From the cell containing the given text, extract its center point as [X, Y] coordinate. 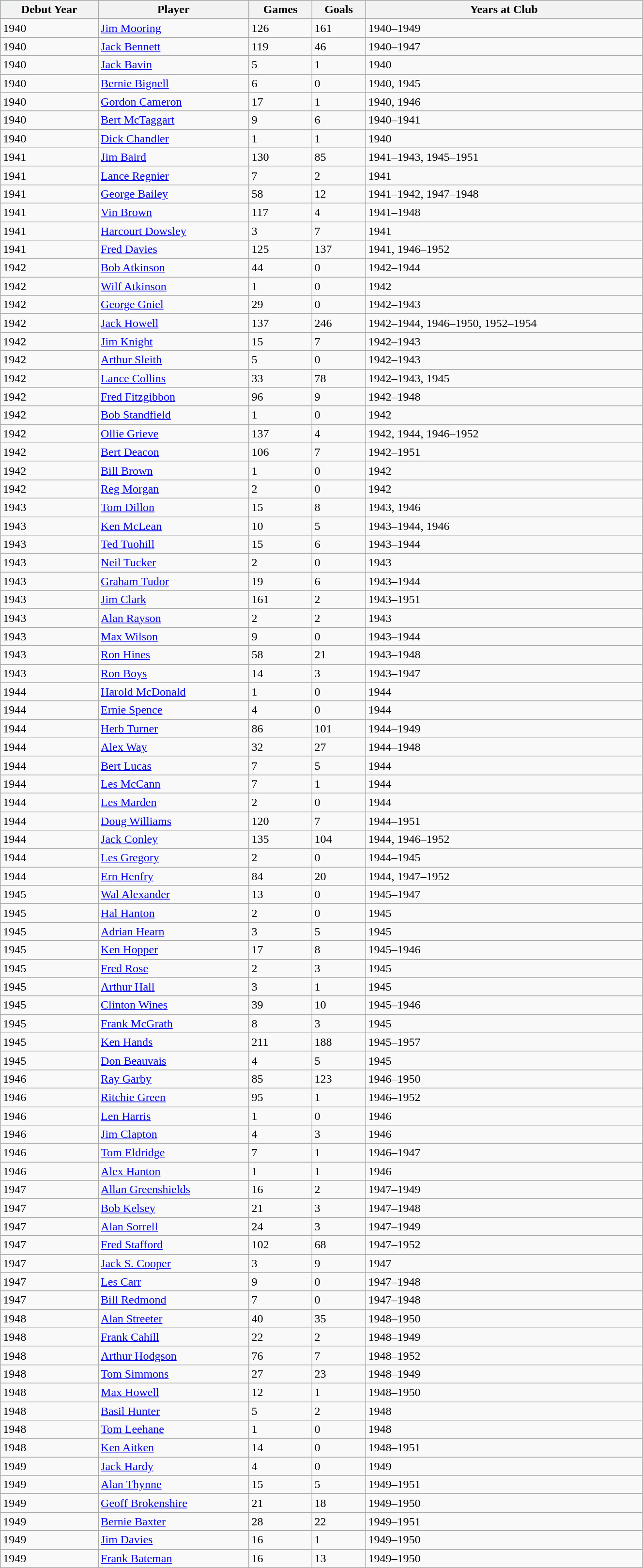
Jack S. Cooper [173, 1263]
28 [280, 1521]
1944–1951 [504, 821]
Years at Club [504, 10]
Max Wilson [173, 637]
68 [339, 1245]
32 [280, 747]
1946–1952 [504, 1097]
Jim Davies [173, 1540]
1948–1951 [504, 1448]
126 [280, 28]
Les McCann [173, 784]
Lance Collins [173, 378]
Goals [339, 10]
Ern Henfry [173, 876]
Frank Bateman [173, 1558]
Jack Howell [173, 323]
Ted Tuohill [173, 544]
1944–1948 [504, 747]
Adrian Hearn [173, 931]
95 [280, 1097]
1941–1948 [504, 212]
Len Harris [173, 1116]
20 [339, 876]
84 [280, 876]
Jim Knight [173, 342]
Wal Alexander [173, 895]
1942–1948 [504, 397]
Harcourt Dowsley [173, 231]
96 [280, 397]
Arthur Sleith [173, 360]
1944, 1946–1952 [504, 839]
George Bailey [173, 194]
Debut Year [49, 10]
39 [280, 1005]
Alex Way [173, 747]
Harold McDonald [173, 692]
Tom Eldridge [173, 1153]
Geoff Brokenshire [173, 1503]
Fred Rose [173, 968]
1942–1951 [504, 452]
102 [280, 1245]
1942–1944, 1946–1950, 1952–1954 [504, 323]
29 [280, 305]
Max Howell [173, 1392]
Games [280, 10]
130 [280, 157]
119 [280, 47]
Bill Brown [173, 470]
1945–1947 [504, 895]
Arthur Hall [173, 987]
246 [339, 323]
Arthur Hodgson [173, 1355]
Don Beauvais [173, 1060]
1946–1950 [504, 1079]
106 [280, 452]
24 [280, 1226]
Neil Tucker [173, 563]
1941, 1946–1952 [504, 249]
1944–1945 [504, 858]
1940, 1945 [504, 83]
125 [280, 249]
1940–1947 [504, 47]
Ron Hines [173, 655]
1943–1944, 1946 [504, 526]
35 [339, 1319]
Bert McTaggart [173, 120]
46 [339, 47]
Dick Chandler [173, 139]
120 [280, 821]
1943–1947 [504, 673]
Ray Garby [173, 1079]
123 [339, 1079]
Jack Bavin [173, 65]
1946–1947 [504, 1153]
Herb Turner [173, 729]
Bert Lucas [173, 765]
Wilf Atkinson [173, 286]
Bernie Bignell [173, 83]
1943, 1946 [504, 507]
1942–1944 [504, 268]
Alan Thynne [173, 1485]
1943–1948 [504, 655]
Ken McLean [173, 526]
19 [280, 581]
Frank McGrath [173, 1024]
Tom Simmons [173, 1374]
Jim Clark [173, 600]
Jim Mooring [173, 28]
Alex Hanton [173, 1171]
Ken Aitken [173, 1448]
Lance Regnier [173, 175]
1940–1941 [504, 120]
101 [339, 729]
Les Gregory [173, 858]
1942–1943, 1945 [504, 378]
Alan Rayson [173, 618]
Reg Morgan [173, 489]
76 [280, 1355]
1942, 1944, 1946–1952 [504, 434]
86 [280, 729]
1941–1943, 1945–1951 [504, 157]
Jack Hardy [173, 1466]
Hal Hanton [173, 913]
Ken Hands [173, 1042]
1943–1951 [504, 600]
Ritchie Green [173, 1097]
Ron Boys [173, 673]
Bert Deacon [173, 452]
Fred Stafford [173, 1245]
Doug Williams [173, 821]
33 [280, 378]
1941–1942, 1947–1948 [504, 194]
23 [339, 1374]
Bob Atkinson [173, 268]
Allan Greenshields [173, 1190]
Ken Hopper [173, 950]
Les Carr [173, 1282]
117 [280, 212]
Tom Dillon [173, 507]
Jim Baird [173, 157]
104 [339, 839]
Bill Redmond [173, 1300]
Jack Bennett [173, 47]
1944, 1947–1952 [504, 876]
Gordon Cameron [173, 102]
1947–1952 [504, 1245]
18 [339, 1503]
1944–1949 [504, 729]
Player [173, 10]
1945–1957 [504, 1042]
Vin Brown [173, 212]
Alan Streeter [173, 1319]
Fred Davies [173, 249]
Les Marden [173, 802]
Bernie Baxter [173, 1521]
40 [280, 1319]
Jack Conley [173, 839]
1948–1952 [504, 1355]
Clinton Wines [173, 1005]
44 [280, 268]
211 [280, 1042]
1940–1949 [504, 28]
135 [280, 839]
Tom Leehane [173, 1429]
Fred Fitzgibbon [173, 397]
George Gniel [173, 305]
Bob Kelsey [173, 1208]
188 [339, 1042]
Ernie Spence [173, 710]
Frank Cahill [173, 1337]
Ollie Grieve [173, 434]
Graham Tudor [173, 581]
Jim Clapton [173, 1134]
78 [339, 378]
Alan Sorrell [173, 1226]
Bob Standfield [173, 415]
Basil Hunter [173, 1411]
1940, 1946 [504, 102]
